Return [x, y] of the center of cell containing provided text 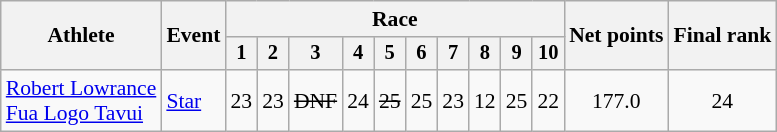
5 [390, 54]
7 [453, 54]
Star [193, 100]
DNF [316, 100]
6 [422, 54]
Net points [616, 36]
Race [394, 19]
1 [241, 54]
3 [316, 54]
12 [485, 100]
4 [358, 54]
Event [193, 36]
Athlete [82, 36]
Robert Lowrance Fua Logo Tavui [82, 100]
10 [548, 54]
22 [548, 100]
177.0 [616, 100]
8 [485, 54]
2 [273, 54]
9 [517, 54]
Final rank [722, 36]
